Return (x, y) of the center of cell containing provided text 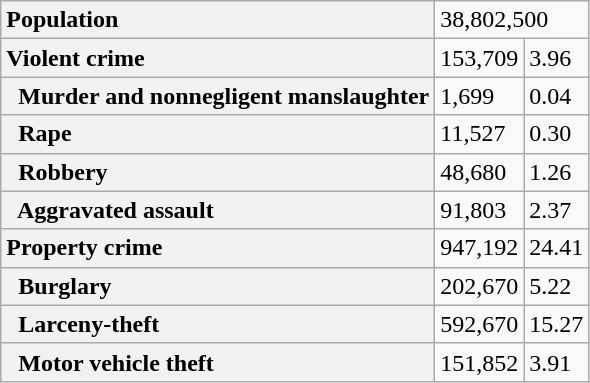
Robbery (218, 172)
Population (218, 20)
11,527 (480, 134)
3.91 (556, 362)
153,709 (480, 58)
Rape (218, 134)
151,852 (480, 362)
592,670 (480, 324)
48,680 (480, 172)
2.37 (556, 210)
Murder and nonnegligent manslaughter (218, 96)
91,803 (480, 210)
24.41 (556, 248)
0.30 (556, 134)
38,802,500 (512, 20)
Property crime (218, 248)
Motor vehicle theft (218, 362)
0.04 (556, 96)
202,670 (480, 286)
Violent crime (218, 58)
1.26 (556, 172)
Aggravated assault (218, 210)
947,192 (480, 248)
Larceny-theft (218, 324)
1,699 (480, 96)
5.22 (556, 286)
15.27 (556, 324)
3.96 (556, 58)
Burglary (218, 286)
